Pinpoint the cell where the given text exists, returning its [X, Y] midpoint coordinate. 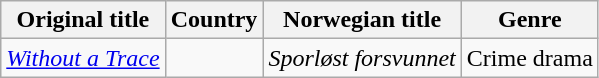
Country [214, 20]
Sporløst forsvunnet [362, 58]
Without a Trace [83, 58]
Norwegian title [362, 20]
Original title [83, 20]
Genre [530, 20]
Crime drama [530, 58]
